Return the [x, y] coordinate for the center point of the cell that contains the specified text.  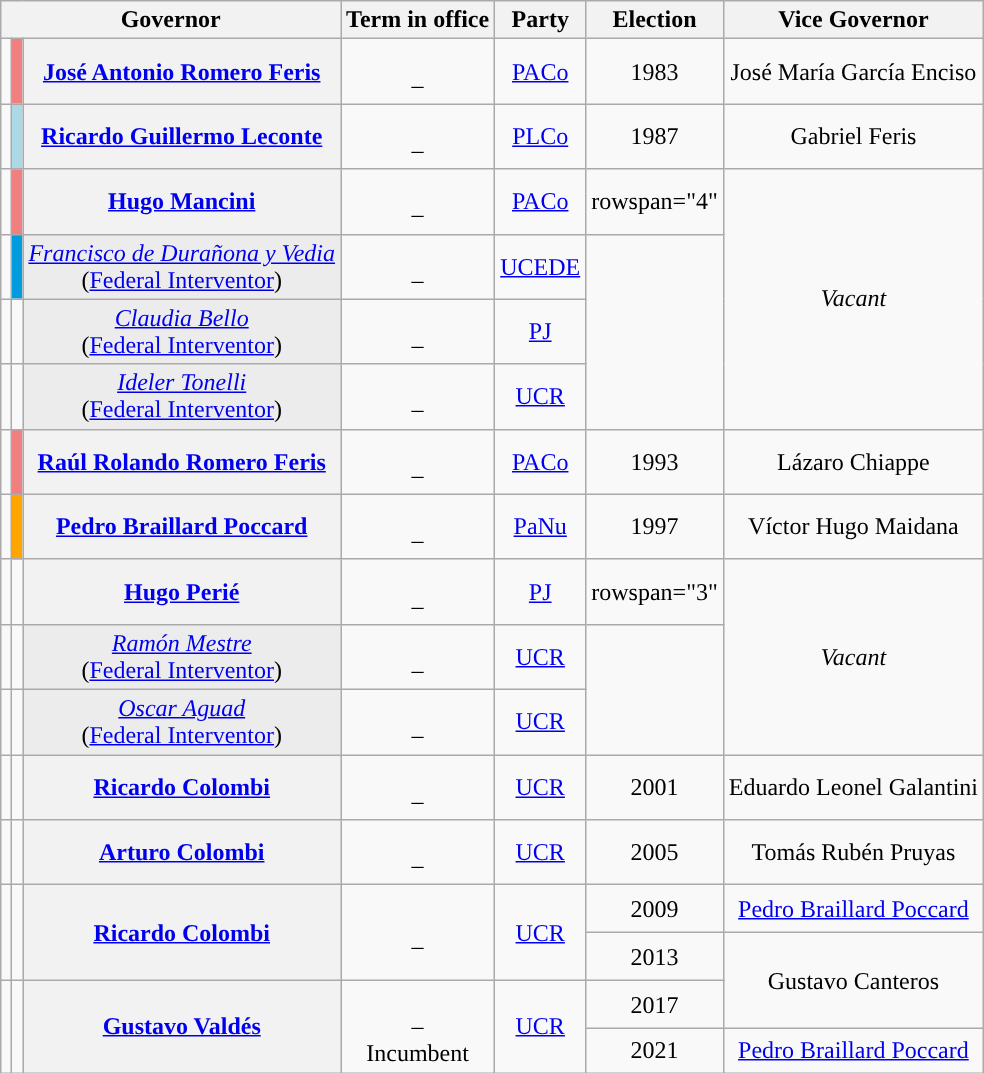
Tomás Rubén Pruyas [853, 852]
rowspan="4" [655, 202]
1987 [655, 136]
José María García Enciso [853, 72]
UCEDE [540, 266]
rowspan="3" [655, 592]
PaNu [540, 526]
2021 [655, 1051]
Lázaro Chiappe [853, 462]
José Antonio Romero Feris [182, 72]
1997 [655, 526]
Ideler Tonelli(Federal Interventor) [182, 396]
Gustavo Valdés [182, 1027]
2001 [655, 786]
Ramón Mestre(Federal Interventor) [182, 656]
Raúl Rolando Romero Feris [182, 462]
2017 [655, 1005]
Governor [171, 20]
Ricardo Guillermo Leconte [182, 136]
Hugo Mancini [182, 202]
Claudia Bello(Federal Interventor) [182, 332]
Term in office [418, 20]
1993 [655, 462]
–Incumbent [418, 1027]
Hugo Perié [182, 592]
2005 [655, 852]
Gabriel Feris [853, 136]
2009 [655, 909]
Vice Governor [853, 20]
PLCo [540, 136]
Francisco de Durañona y Vedia(Federal Interventor) [182, 266]
Víctor Hugo Maidana [853, 526]
Gustavo Canteros [853, 981]
Arturo Colombi [182, 852]
Election [655, 20]
2013 [655, 957]
1983 [655, 72]
Eduardo Leonel Galantini [853, 786]
Party [540, 20]
Oscar Aguad(Federal Interventor) [182, 722]
